Determine the [x, y] coordinate at the center of the cell enclosing the given text.  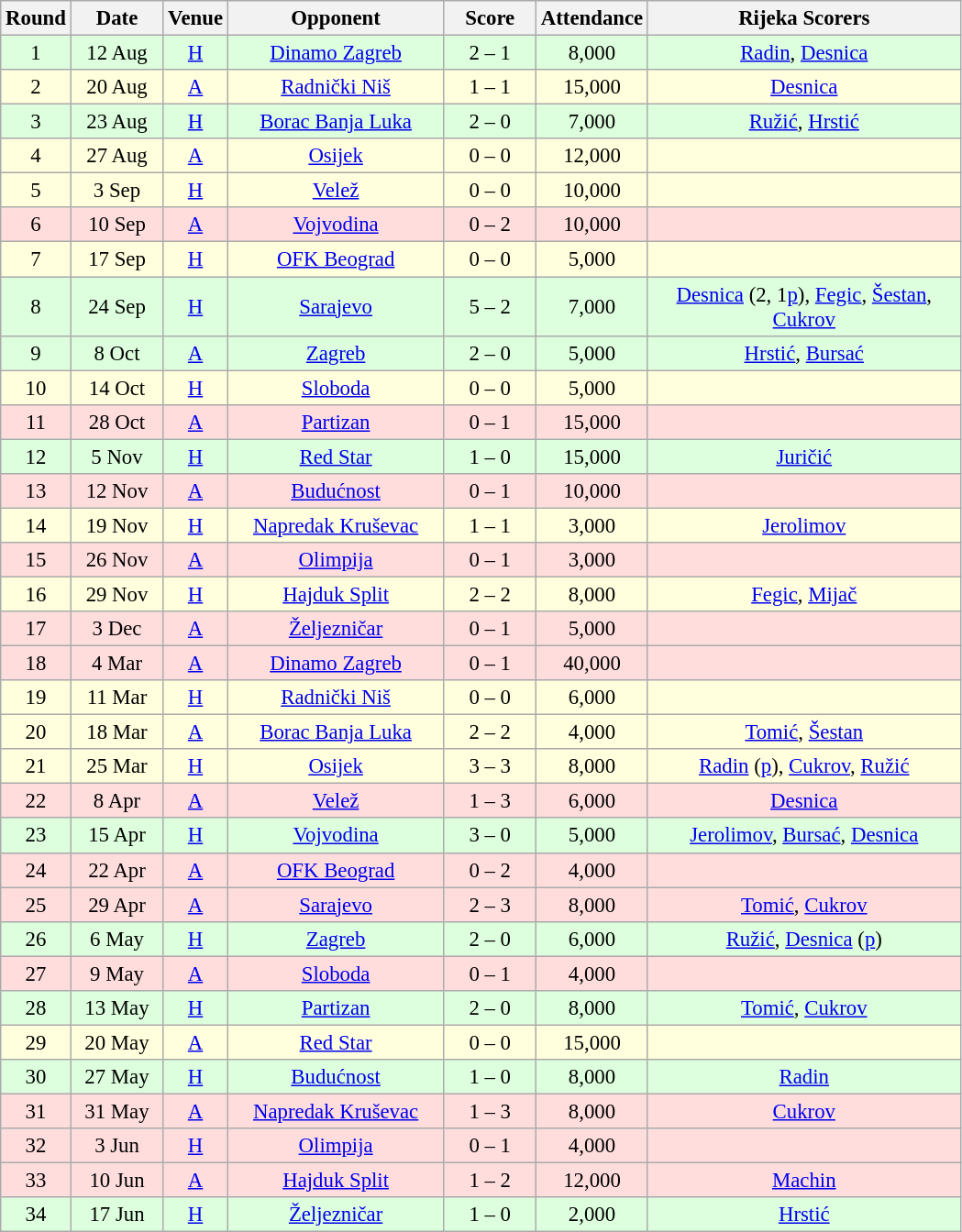
Cukrov [803, 1111]
24 [36, 870]
Score [490, 18]
11 Mar [117, 698]
25 Mar [117, 766]
3 [36, 122]
Radin (p), Cukrov, Ružić [803, 766]
2 – 1 [490, 53]
29 Nov [117, 594]
17 Jun [117, 1215]
Tomić, Šestan [803, 732]
33 [36, 1181]
30 [36, 1077]
21 [36, 766]
5 Nov [117, 456]
6 [36, 225]
10 Jun [117, 1181]
Machin [803, 1181]
20 Aug [117, 87]
18 [36, 664]
12 [36, 456]
34 [36, 1215]
Desnica (2, 1p), Fegic, Šestan, Cukrov [803, 306]
2 – 3 [490, 905]
Jerolimov, Bursać, Desnica [803, 836]
20 [36, 732]
Ružić, Hrstić [803, 122]
Fegic, Mijač [803, 594]
12 Aug [117, 53]
Hrstić, Bursać [803, 353]
27 Aug [117, 156]
4 Mar [117, 664]
5 – 2 [490, 306]
8 Oct [117, 353]
13 [36, 491]
23 Aug [117, 122]
4 [36, 156]
18 Mar [117, 732]
13 May [117, 1008]
14 [36, 525]
27 May [117, 1077]
Attendance [592, 18]
40,000 [592, 664]
16 [36, 594]
Juričić [803, 456]
3 – 3 [490, 766]
15 Apr [117, 836]
31 [36, 1111]
10 [36, 388]
Date [117, 18]
Jerolimov [803, 525]
Rijeka Scorers [803, 18]
14 Oct [117, 388]
1 – 2 [490, 1181]
3 Jun [117, 1146]
9 [36, 353]
1 [36, 53]
Opponent [336, 18]
28 Oct [117, 422]
27 [36, 973]
15 [36, 560]
28 [36, 1008]
29 Apr [117, 905]
19 [36, 698]
3 Dec [117, 629]
2 [36, 87]
6 May [117, 939]
5 [36, 191]
Radin [803, 1077]
8 [36, 306]
29 [36, 1042]
8 Apr [117, 801]
Round [36, 18]
17 [36, 629]
Venue [196, 18]
26 [36, 939]
22 [36, 801]
Radin, Desnica [803, 53]
11 [36, 422]
19 Nov [117, 525]
25 [36, 905]
7 [36, 259]
3 – 0 [490, 836]
23 [36, 836]
20 May [117, 1042]
22 Apr [117, 870]
32 [36, 1146]
31 May [117, 1111]
10 Sep [117, 225]
Hrstić [803, 1215]
26 Nov [117, 560]
3 Sep [117, 191]
17 Sep [117, 259]
2,000 [592, 1215]
24 Sep [117, 306]
12 Nov [117, 491]
Ružić, Desnica (p) [803, 939]
9 May [117, 973]
